Scan for the cell matching the given text and deliver its (x, y) coordinate at center. 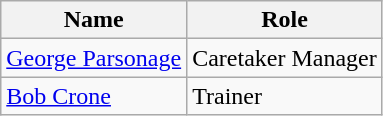
George Parsonage (94, 58)
Role (285, 20)
Name (94, 20)
Caretaker Manager (285, 58)
Trainer (285, 96)
Bob Crone (94, 96)
